Identify which cell holds the provided text, then report its [X, Y] central coordinate. 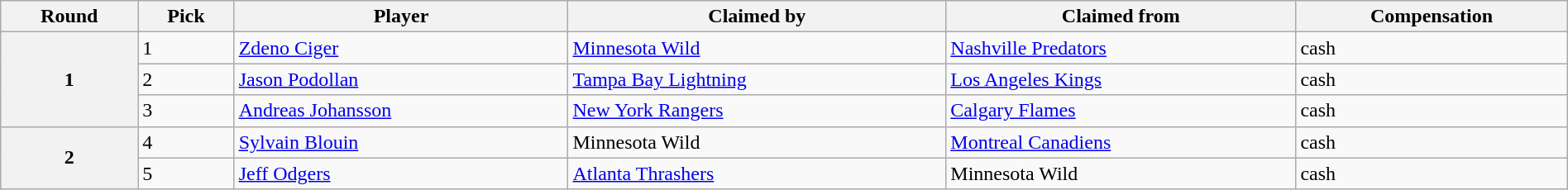
Round [69, 17]
Pick [186, 17]
Montreal Canadiens [1121, 142]
Compensation [1432, 17]
3 [186, 111]
Claimed by [758, 17]
Andreas Johansson [401, 111]
Nashville Predators [1121, 48]
Atlanta Thrashers [758, 173]
5 [186, 173]
4 [186, 142]
Jason Podollan [401, 79]
Calgary Flames [1121, 111]
New York Rangers [758, 111]
Player [401, 17]
Sylvain Blouin [401, 142]
Jeff Odgers [401, 173]
Claimed from [1121, 17]
Los Angeles Kings [1121, 79]
Tampa Bay Lightning [758, 79]
Zdeno Ciger [401, 48]
